Extract the [X, Y] coordinate from the center of the cell holding the provided text.  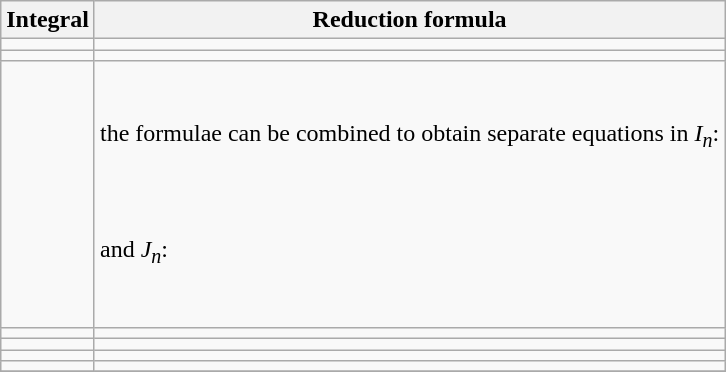
Integral [48, 20]
Reduction formula [409, 20]
the formulae can be combined to obtain separate equations in In:and Jn: [409, 194]
